Output the (X, Y) coordinate of the center of the cell containing the given text.  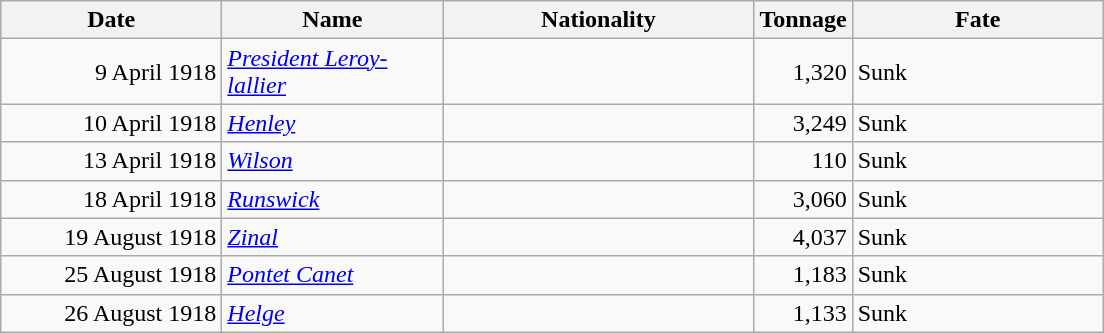
Helge (332, 313)
13 April 1918 (112, 161)
3,249 (803, 123)
Fate (978, 20)
Zinal (332, 237)
1,183 (803, 275)
Wilson (332, 161)
Pontet Canet (332, 275)
Henley (332, 123)
Date (112, 20)
1,133 (803, 313)
4,037 (803, 237)
Runswick (332, 199)
9 April 1918 (112, 72)
1,320 (803, 72)
Tonnage (803, 20)
President Leroy-lallier (332, 72)
Nationality (598, 20)
3,060 (803, 199)
Name (332, 20)
110 (803, 161)
25 August 1918 (112, 275)
10 April 1918 (112, 123)
18 April 1918 (112, 199)
19 August 1918 (112, 237)
26 August 1918 (112, 313)
